Output the [X, Y] coordinate of the center of the cell containing the given text.  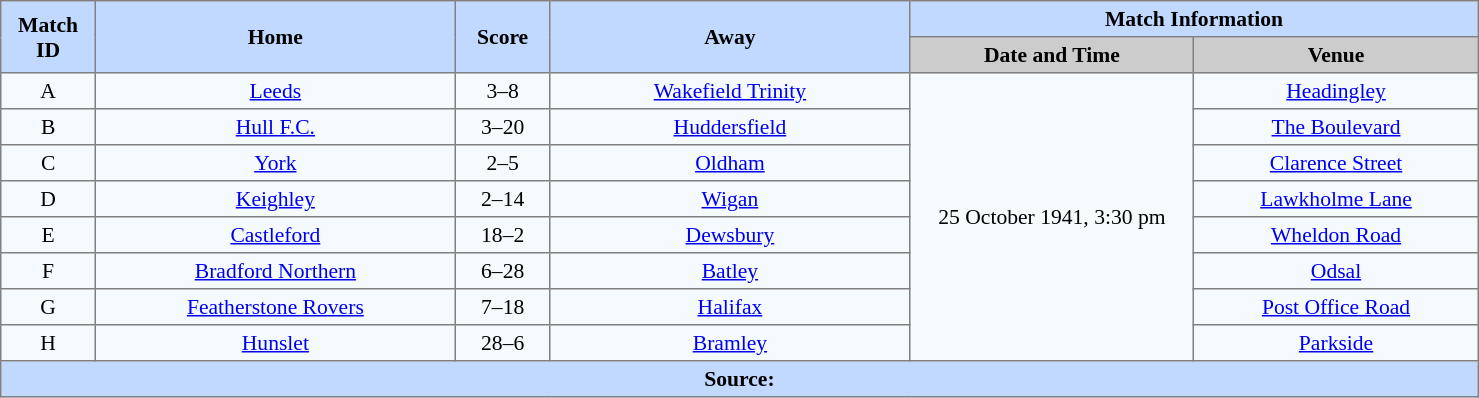
Oldham [730, 163]
Score [502, 37]
B [48, 127]
A [48, 91]
Parkside [1336, 343]
3–8 [502, 91]
6–28 [502, 271]
Halifax [730, 307]
Bradford Northern [275, 271]
Match Information [1194, 19]
25 October 1941, 3:30 pm [1052, 217]
Bramley [730, 343]
3–20 [502, 127]
Featherstone Rovers [275, 307]
Date and Time [1052, 55]
Wigan [730, 199]
Away [730, 37]
Keighley [275, 199]
H [48, 343]
Home [275, 37]
Hull F.C. [275, 127]
D [48, 199]
Wakefield Trinity [730, 91]
28–6 [502, 343]
York [275, 163]
Wheldon Road [1336, 235]
18–2 [502, 235]
E [48, 235]
Castleford [275, 235]
Headingley [1336, 91]
G [48, 307]
F [48, 271]
Batley [730, 271]
Hunslet [275, 343]
Lawkholme Lane [1336, 199]
Huddersfield [730, 127]
2–5 [502, 163]
Post Office Road [1336, 307]
Odsal [1336, 271]
7–18 [502, 307]
Source: [740, 379]
Leeds [275, 91]
Match ID [48, 37]
Clarence Street [1336, 163]
C [48, 163]
Venue [1336, 55]
2–14 [502, 199]
Dewsbury [730, 235]
The Boulevard [1336, 127]
